Identify which cell holds the provided text, then report its (X, Y) central coordinate. 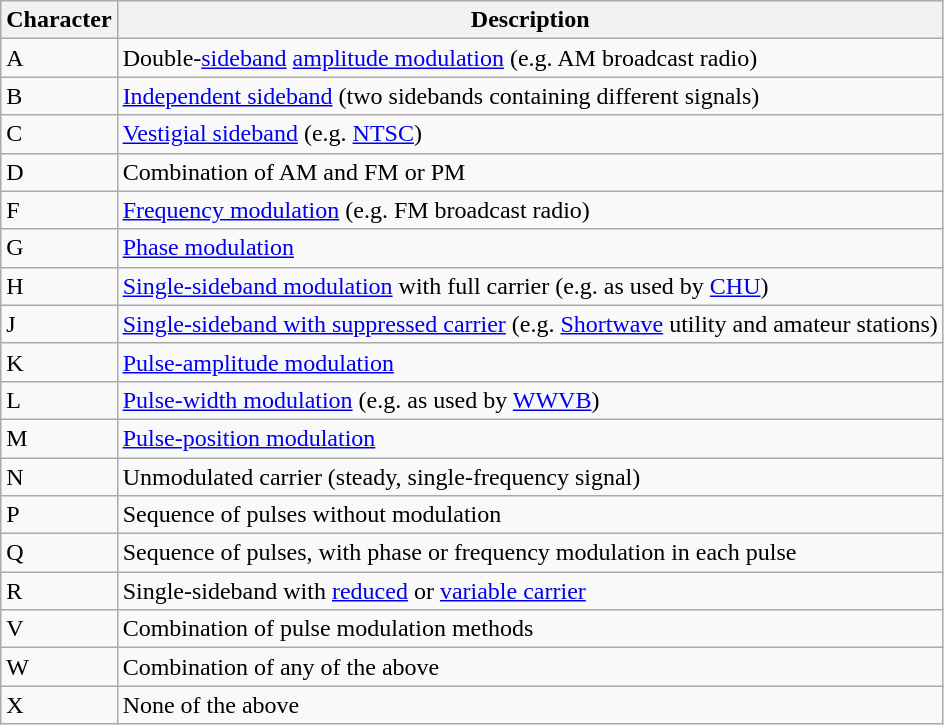
D (59, 172)
Sequence of pulses without modulation (530, 515)
Combination of any of the above (530, 667)
Description (530, 20)
Single-sideband with reduced or variable carrier (530, 591)
X (59, 705)
Character (59, 20)
M (59, 438)
W (59, 667)
Independent sideband (two sidebands containing different signals) (530, 96)
L (59, 400)
Single-sideband modulation with full carrier (e.g. as used by CHU) (530, 286)
F (59, 210)
N (59, 477)
None of the above (530, 705)
K (59, 362)
Sequence of pulses, with phase or frequency modulation in each pulse (530, 553)
Pulse-position modulation (530, 438)
Vestigial sideband (e.g. NTSC) (530, 134)
R (59, 591)
P (59, 515)
G (59, 248)
Combination of AM and FM or PM (530, 172)
Single-sideband with suppressed carrier (e.g. Shortwave utility and amateur stations) (530, 324)
H (59, 286)
Double-sideband amplitude modulation (e.g. AM broadcast radio) (530, 58)
B (59, 96)
Q (59, 553)
Pulse-width modulation (e.g. as used by WWVB) (530, 400)
V (59, 629)
Combination of pulse modulation methods (530, 629)
Pulse-amplitude modulation (530, 362)
Unmodulated carrier (steady, single-frequency signal) (530, 477)
Frequency modulation (e.g. FM broadcast radio) (530, 210)
A (59, 58)
J (59, 324)
C (59, 134)
Phase modulation (530, 248)
